Pinpoint the cell where the given text exists, returning its (X, Y) midpoint coordinate. 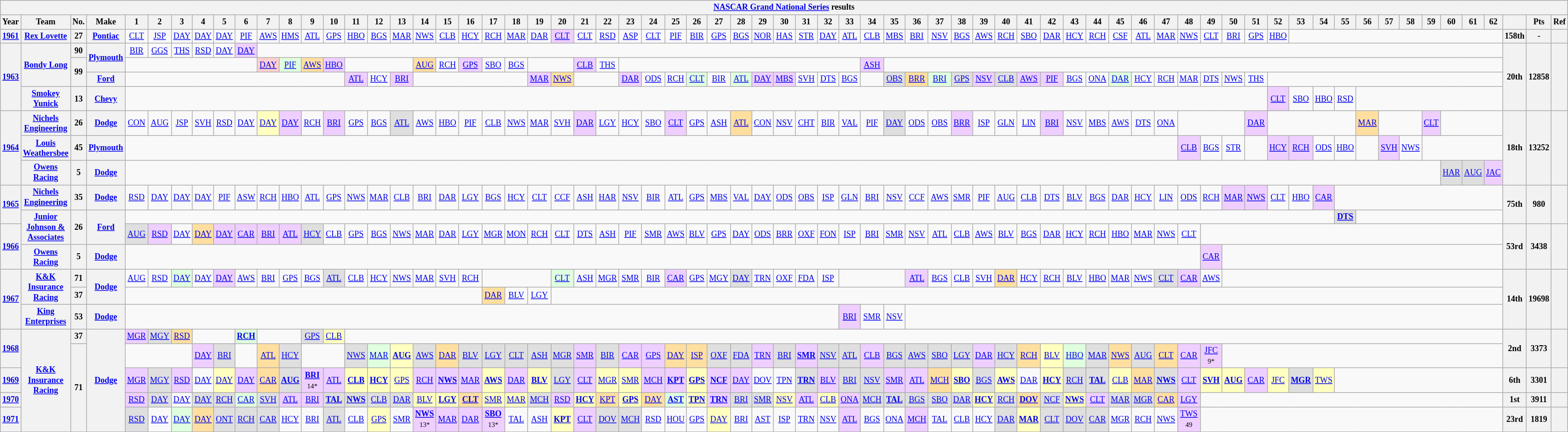
9 (312, 22)
30 (784, 22)
JFC9* (1211, 356)
1961 (11, 36)
Chevy (106, 99)
59 (1431, 22)
Year (11, 22)
980 (1539, 204)
Pts (1539, 22)
HAS (784, 36)
CSF (1120, 36)
36 (917, 22)
14 (425, 22)
60 (1451, 22)
12 (379, 22)
20th (1515, 77)
NOR (763, 36)
6 (246, 22)
Louis Weathersbee (46, 148)
1967 (11, 299)
90 (78, 51)
1964 (11, 148)
- (1539, 36)
42 (1052, 22)
No. (78, 22)
3 (182, 22)
7 (268, 22)
10 (334, 22)
58 (1411, 22)
31 (806, 22)
2 (160, 22)
HMS (290, 36)
99 (78, 72)
Junior Johnson & Associates (46, 227)
41 (1029, 22)
52 (1278, 22)
18th (1515, 148)
55 (1345, 22)
BRI14* (312, 381)
49 (1211, 22)
28 (741, 22)
32 (828, 22)
23 (630, 22)
3438 (1539, 246)
14th (1515, 299)
3301 (1539, 381)
Ref (1560, 22)
CHT (806, 123)
GGS (160, 51)
40 (1006, 22)
4 (203, 22)
1970 (11, 400)
46 (1143, 22)
44 (1097, 22)
34 (872, 22)
3911 (1539, 400)
57 (1389, 22)
King Enterprises (46, 317)
NWS13* (425, 420)
ONT (224, 420)
75th (1515, 204)
18 (516, 22)
MON (516, 234)
43 (1075, 22)
JAC (1493, 173)
39 (984, 22)
12858 (1539, 77)
1 (137, 22)
62 (1493, 22)
16 (470, 22)
19 (539, 22)
1969 (11, 381)
48 (1189, 22)
53rd (1515, 246)
15 (448, 22)
2nd (1515, 348)
51 (1256, 22)
HOU (676, 420)
38 (962, 22)
11 (356, 22)
56 (1367, 22)
6th (1515, 381)
22 (608, 22)
ASW (246, 197)
61 (1473, 22)
Smokey Yunick (46, 99)
33 (850, 22)
24 (653, 22)
1966 (11, 246)
20 (562, 22)
21 (585, 22)
158th (1515, 36)
JFC (1278, 381)
1819 (1539, 420)
FON (828, 234)
1963 (11, 77)
NASCAR Grand National Series results (784, 7)
1968 (11, 348)
1st (1515, 400)
Team (46, 22)
Bondy Long (46, 65)
8 (290, 22)
3373 (1539, 348)
54 (1324, 22)
Make (106, 22)
23rd (1515, 420)
TWS (1324, 381)
SBO13* (493, 420)
1965 (11, 204)
Pontiac (106, 36)
19698 (1539, 299)
25 (676, 22)
50 (1234, 22)
Rex Lovette (46, 36)
29 (763, 22)
1971 (11, 420)
47 (1166, 22)
ASP (630, 36)
17 (493, 22)
TWS49 (1189, 420)
13252 (1539, 148)
